Scan for the cell matching the given text and deliver its [x, y] coordinate at center. 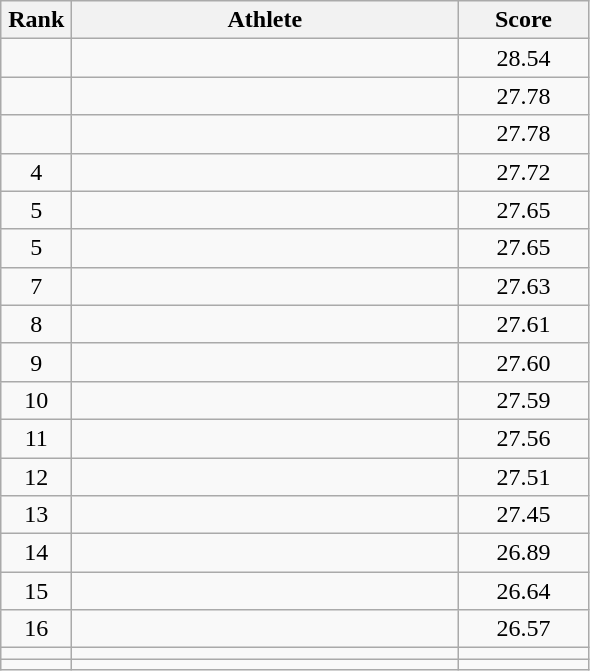
26.64 [524, 591]
15 [36, 591]
27.72 [524, 172]
7 [36, 286]
27.56 [524, 438]
27.59 [524, 400]
26.89 [524, 553]
26.57 [524, 629]
Athlete [265, 20]
11 [36, 438]
4 [36, 172]
10 [36, 400]
27.61 [524, 324]
27.51 [524, 477]
14 [36, 553]
27.60 [524, 362]
28.54 [524, 58]
12 [36, 477]
13 [36, 515]
Score [524, 20]
16 [36, 629]
8 [36, 324]
27.45 [524, 515]
27.63 [524, 286]
Rank [36, 20]
9 [36, 362]
